Output the (X, Y) coordinate of the center of the cell containing the given text.  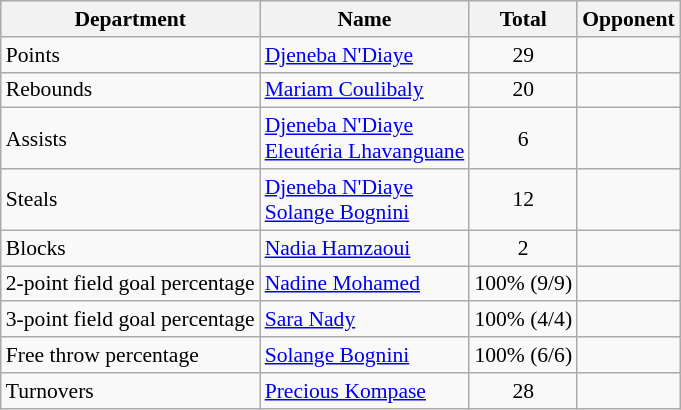
Total (523, 19)
6 (523, 138)
Djeneba N'Diaye Eleutéria Lhavanguane (365, 138)
Sara Nady (365, 320)
3-point field goal percentage (130, 320)
Solange Bognini (365, 355)
Precious Kompase (365, 391)
100% (6/6) (523, 355)
12 (523, 200)
Steals (130, 200)
Djeneba N'Diaye (365, 55)
Name (365, 19)
2-point field goal percentage (130, 284)
28 (523, 391)
100% (9/9) (523, 284)
Opponent (628, 19)
Free throw percentage (130, 355)
Rebounds (130, 90)
2 (523, 248)
Nadia Hamzaoui (365, 248)
Points (130, 55)
Blocks (130, 248)
100% (4/4) (523, 320)
Djeneba N'Diaye Solange Bognini (365, 200)
Nadine Mohamed (365, 284)
Assists (130, 138)
Department (130, 19)
Turnovers (130, 391)
20 (523, 90)
Mariam Coulibaly (365, 90)
29 (523, 55)
